Capture the cell that displays the provided text and extract its (X, Y) central coordinate. 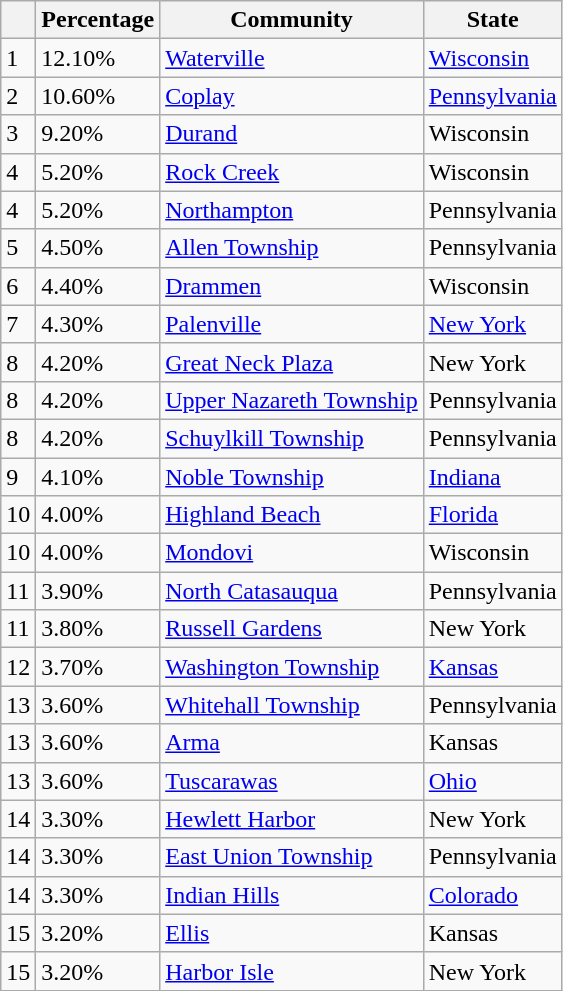
9.20% (98, 134)
12 (18, 667)
State (492, 20)
Ohio (492, 781)
Noble Township (292, 477)
10.60% (98, 96)
2 (18, 96)
North Catasauqua (292, 591)
4.50% (98, 248)
5 (18, 248)
Tuscarawas (292, 781)
Hewlett Harbor (292, 819)
East Union Township (292, 857)
Waterville (292, 58)
9 (18, 477)
Schuylkill Township (292, 438)
Indiana (492, 477)
Harbor Isle (292, 971)
4.30% (98, 324)
3.90% (98, 591)
3.70% (98, 667)
Drammen (292, 286)
1 (18, 58)
Russell Gardens (292, 629)
Ellis (292, 933)
6 (18, 286)
3 (18, 134)
Indian Hills (292, 895)
Florida (492, 515)
Colorado (492, 895)
12.10% (98, 58)
Great Neck Plaza (292, 362)
Upper Nazareth Township (292, 400)
Rock Creek (292, 172)
Allen Township (292, 248)
Washington Township (292, 667)
Community (292, 20)
4.10% (98, 477)
Durand (292, 134)
Coplay (292, 96)
Highland Beach (292, 515)
3.80% (98, 629)
Palenville (292, 324)
7 (18, 324)
Whitehall Township (292, 705)
Arma (292, 743)
Mondovi (292, 553)
4.40% (98, 286)
Northampton (292, 210)
Percentage (98, 20)
